For the text-containing cell, return its midpoint in (X, Y) coordinate format. 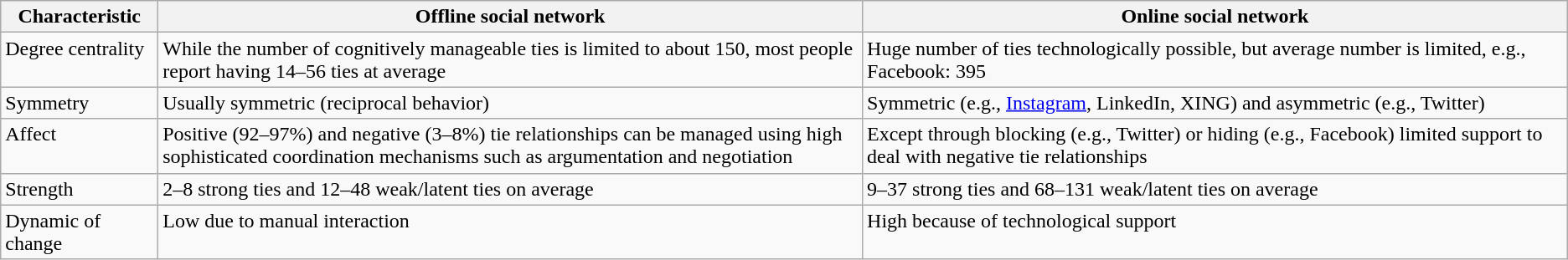
Affect (80, 145)
Usually symmetric (reciprocal behavior) (511, 103)
Degree centrality (80, 60)
High because of technological support (1215, 232)
Online social network (1215, 17)
Symmetry (80, 103)
Offline social network (511, 17)
Dynamic of change (80, 232)
Except through blocking (e.g., Twitter) or hiding (e.g., Facebook) limited support to deal with negative tie relationships (1215, 145)
9–37 strong ties and 68–131 weak/latent ties on average (1215, 189)
2–8 strong ties and 12–48 weak/latent ties on average (511, 189)
Strength (80, 189)
Low due to manual interaction (511, 232)
Symmetric (e.g., Instagram, LinkedIn, XING) and asymmetric (e.g., Twitter) (1215, 103)
Huge number of ties technologically possible, but average number is limited, e.g., Facebook: 395 (1215, 60)
Characteristic (80, 17)
While the number of cognitively manageable ties is limited to about 150, most people report having 14–56 ties at average (511, 60)
